Output the [X, Y] coordinate of the center of the cell containing the given text.  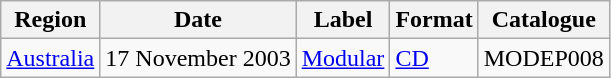
MODEP008 [544, 58]
Format [434, 20]
Australia [50, 58]
Date [198, 20]
Region [50, 20]
CD [434, 58]
Label [343, 20]
Modular [343, 58]
17 November 2003 [198, 58]
Catalogue [544, 20]
